Find where the given text appears and provide that cell's center as (x, y) coordinate. 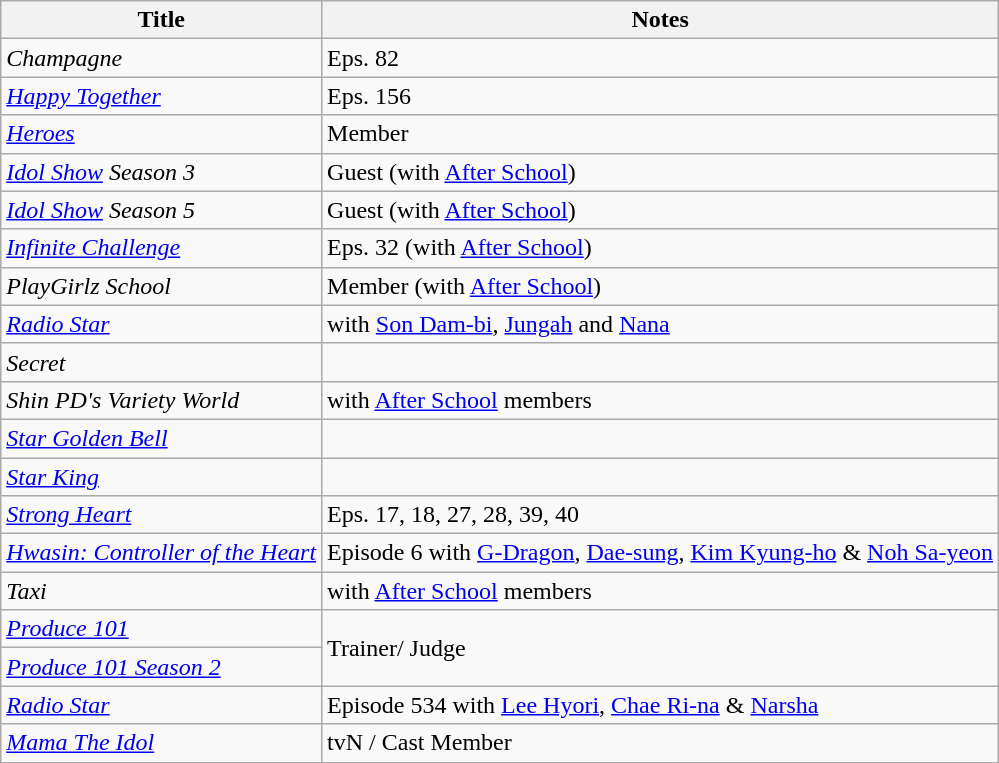
Trainer/ Judge (660, 648)
Eps. 32 (with After School) (660, 248)
Mama The Idol (162, 743)
Heroes (162, 134)
Eps. 82 (660, 58)
Idol Show Season 3 (162, 172)
Star Golden Bell (162, 438)
Taxi (162, 591)
Infinite Challenge (162, 248)
Hwasin: Controller of the Heart (162, 553)
Shin PD's Variety World (162, 400)
with Son Dam-bi, Jungah and Nana (660, 324)
Title (162, 20)
Produce 101 Season 2 (162, 667)
Happy Together (162, 96)
tvN / Cast Member (660, 743)
Eps. 17, 18, 27, 28, 39, 40 (660, 515)
Episode 6 with G-Dragon, Dae-sung, Kim Kyung-ho & Noh Sa-yeon (660, 553)
Eps. 156 (660, 96)
Strong Heart (162, 515)
Member (with After School) (660, 286)
Member (660, 134)
Star King (162, 477)
PlayGirlz School (162, 286)
Secret (162, 362)
Notes (660, 20)
Episode 534 with Lee Hyori, Chae Ri-na & Narsha (660, 705)
Produce 101 (162, 629)
Idol Show Season 5 (162, 210)
Champagne (162, 58)
